Capture the cell that displays the provided text and extract its [X, Y] central coordinate. 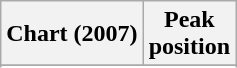
Peakposition [189, 34]
Chart (2007) [72, 34]
